Capture the cell that displays the provided text and extract its (X, Y) central coordinate. 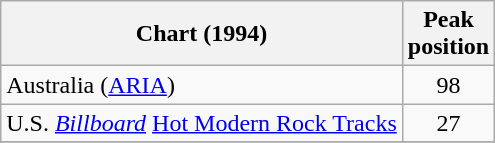
Chart (1994) (202, 34)
98 (448, 85)
27 (448, 123)
U.S. Billboard Hot Modern Rock Tracks (202, 123)
Peakposition (448, 34)
Australia (ARIA) (202, 85)
